Locate the cell with the specified text and output its (x, y) center coordinate. 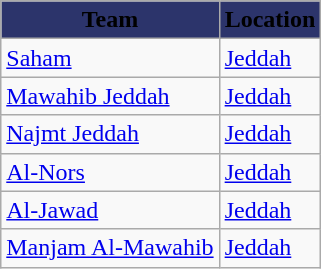
Location (270, 20)
Al-Nors (110, 172)
Al-Jawad (110, 210)
Saham (110, 58)
Manjam Al-Mawahib (110, 248)
Mawahib Jeddah (110, 96)
Najmt Jeddah (110, 134)
Team (110, 20)
